Find where the given text appears and provide that cell's center as (X, Y) coordinate. 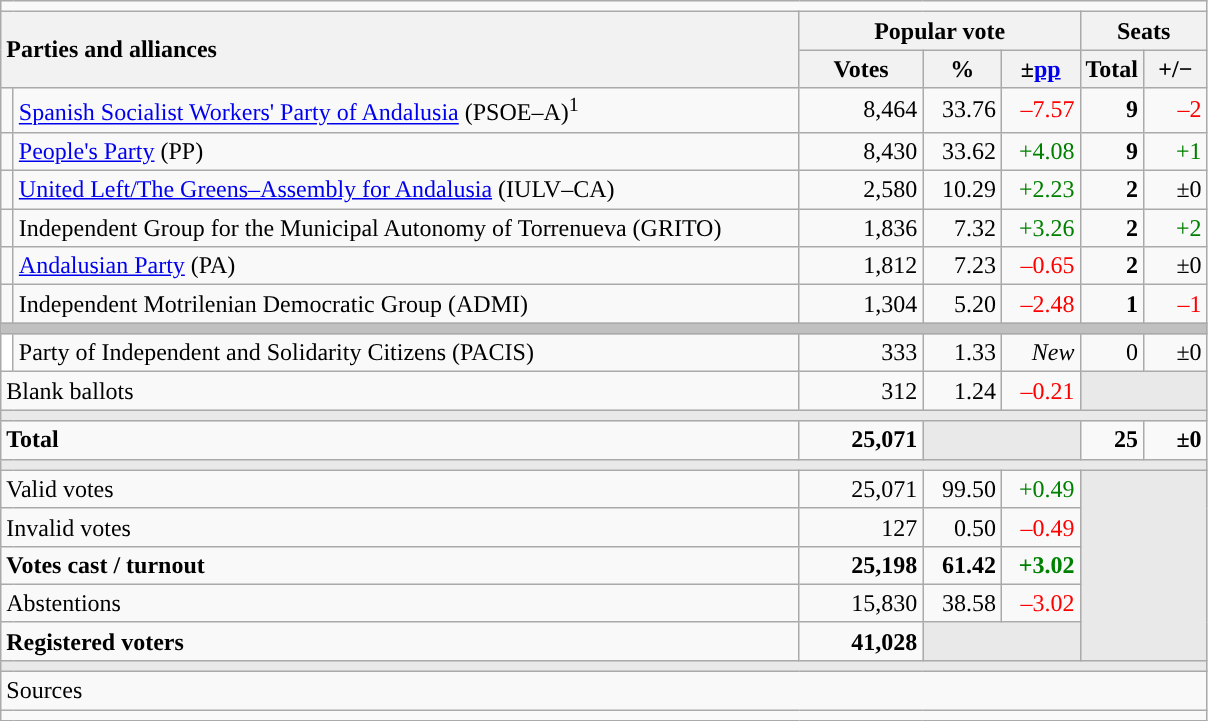
Independent Group for the Municipal Autonomy of Torrenueva (GRITO) (406, 228)
United Left/The Greens–Assembly for Andalusia (IULV–CA) (406, 190)
312 (861, 391)
Valid votes (400, 489)
1,304 (861, 304)
8,464 (861, 110)
–0.65 (1040, 266)
Votes (861, 69)
2,580 (861, 190)
1,812 (861, 266)
±pp (1040, 69)
People's Party (PP) (406, 151)
Registered voters (400, 641)
1 (1112, 304)
Abstentions (400, 603)
Sources (604, 691)
–2.48 (1040, 304)
Invalid votes (400, 527)
5.20 (962, 304)
+2 (1176, 228)
1.24 (962, 391)
38.58 (962, 603)
0.50 (962, 527)
Votes cast / turnout (400, 565)
Spanish Socialist Workers' Party of Andalusia (PSOE–A)1 (406, 110)
+0.49 (1040, 489)
25,198 (861, 565)
Party of Independent and Solidarity Citizens (PACIS) (406, 353)
41,028 (861, 641)
333 (861, 353)
33.76 (962, 110)
99.50 (962, 489)
+4.08 (1040, 151)
0 (1112, 353)
–0.21 (1040, 391)
–0.49 (1040, 527)
+/− (1176, 69)
61.42 (962, 565)
Seats (1144, 31)
1,836 (861, 228)
–3.02 (1040, 603)
+3.26 (1040, 228)
Andalusian Party (PA) (406, 266)
8,430 (861, 151)
Independent Motrilenian Democratic Group (ADMI) (406, 304)
+1 (1176, 151)
1.33 (962, 353)
15,830 (861, 603)
Parties and alliances (400, 50)
–1 (1176, 304)
7.23 (962, 266)
Blank ballots (400, 391)
127 (861, 527)
% (962, 69)
New (1040, 353)
Popular vote (940, 31)
–2 (1176, 110)
10.29 (962, 190)
33.62 (962, 151)
7.32 (962, 228)
+2.23 (1040, 190)
–7.57 (1040, 110)
+3.02 (1040, 565)
25 (1112, 440)
